Extract the (X, Y) coordinate from the center of the cell holding the provided text.  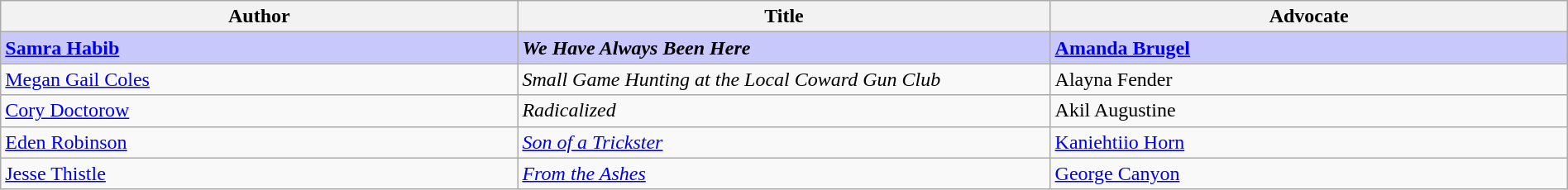
Akil Augustine (1308, 111)
Son of a Trickster (784, 142)
Jesse Thistle (260, 173)
Advocate (1308, 17)
George Canyon (1308, 173)
Title (784, 17)
Cory Doctorow (260, 111)
From the Ashes (784, 173)
Amanda Brugel (1308, 48)
Megan Gail Coles (260, 79)
Eden Robinson (260, 142)
Kaniehtiio Horn (1308, 142)
Small Game Hunting at the Local Coward Gun Club (784, 79)
Author (260, 17)
Alayna Fender (1308, 79)
We Have Always Been Here (784, 48)
Radicalized (784, 111)
Samra Habib (260, 48)
